For the text-containing cell, return its midpoint in (X, Y) coordinate format. 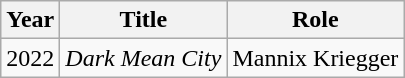
Role (316, 20)
Dark Mean City (144, 58)
Mannix Kriegger (316, 58)
2022 (30, 58)
Title (144, 20)
Year (30, 20)
